Return [X, Y] of the center of cell containing provided text 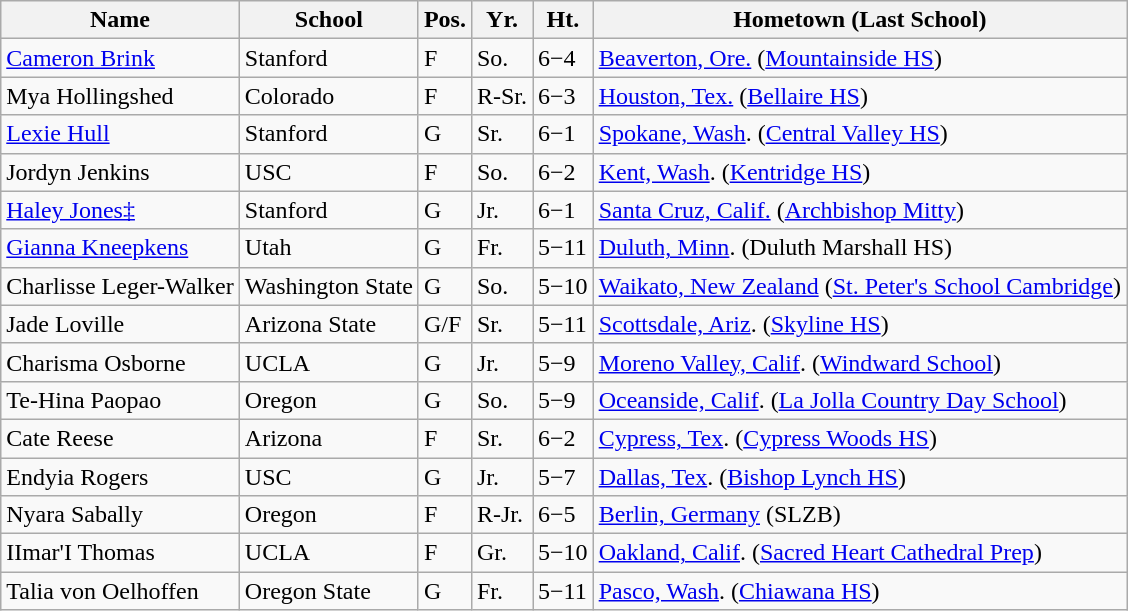
Mya Hollingshed [120, 96]
Te-Hina Paopao [120, 400]
Ht. [564, 20]
R-Jr. [502, 515]
Arizona [328, 438]
Moreno Valley, Calif. (Windward School) [860, 362]
Scottsdale, Ariz. (Skyline HS) [860, 324]
Utah [328, 248]
Santa Cruz, Calif. (Archbishop Mitty) [860, 210]
Talia von Oelhoffen [120, 591]
Jordyn Jenkins [120, 172]
Dallas, Tex. (Bishop Lynch HS) [860, 477]
Cameron Brink [120, 58]
Berlin, Germany (SLZB) [860, 515]
Yr. [502, 20]
Cypress, Tex. (Cypress Woods HS) [860, 438]
R-Sr. [502, 96]
Haley Jones‡ [120, 210]
Endyia Rogers [120, 477]
Washington State [328, 286]
Beaverton, Ore. (Mountainside HS) [860, 58]
School [328, 20]
Lexie Hull [120, 134]
Pos. [444, 20]
Hometown (Last School) [860, 20]
6−4 [564, 58]
Arizona State [328, 324]
Spokane, Wash. (Central Valley HS) [860, 134]
Duluth, Minn. (Duluth Marshall HS) [860, 248]
Nyara Sabally [120, 515]
Gianna Kneepkens [120, 248]
Jade Loville [120, 324]
G/F [444, 324]
Pasco, Wash. (Chiawana HS) [860, 591]
Houston, Tex. (Bellaire HS) [860, 96]
5−7 [564, 477]
Charisma Osborne [120, 362]
Oakland, Calif. (Sacred Heart Cathedral Prep) [860, 553]
Gr. [502, 553]
Kent, Wash. (Kentridge HS) [860, 172]
Cate Reese [120, 438]
Charlisse Leger-Walker [120, 286]
Oregon State [328, 591]
Waikato, New Zealand (St. Peter's School Cambridge) [860, 286]
6−5 [564, 515]
Colorado [328, 96]
6−3 [564, 96]
IImar'I Thomas [120, 553]
Oceanside, Calif. (La Jolla Country Day School) [860, 400]
Name [120, 20]
